Output the [x, y] coordinate of the center of the cell containing the given text.  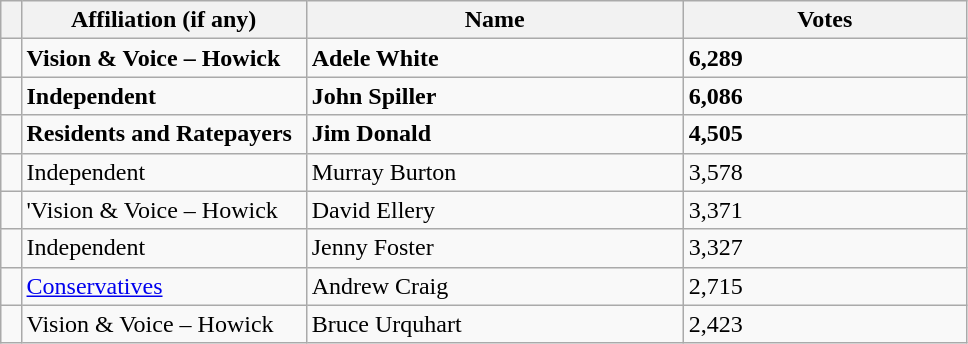
2,423 [824, 324]
3,371 [824, 210]
6,086 [824, 96]
6,289 [824, 58]
Bruce Urquhart [494, 324]
Name [494, 20]
Affiliation (if any) [164, 20]
Adele White [494, 58]
Jim Donald [494, 134]
Votes [824, 20]
2,715 [824, 286]
Conservatives [164, 286]
Residents and Ratepayers [164, 134]
3,327 [824, 248]
'Vision & Voice – Howick [164, 210]
John Spiller [494, 96]
David Ellery [494, 210]
Andrew Craig [494, 286]
4,505 [824, 134]
Murray Burton [494, 172]
3,578 [824, 172]
Jenny Foster [494, 248]
